Scan for the cell matching the given text and deliver its [x, y] coordinate at center. 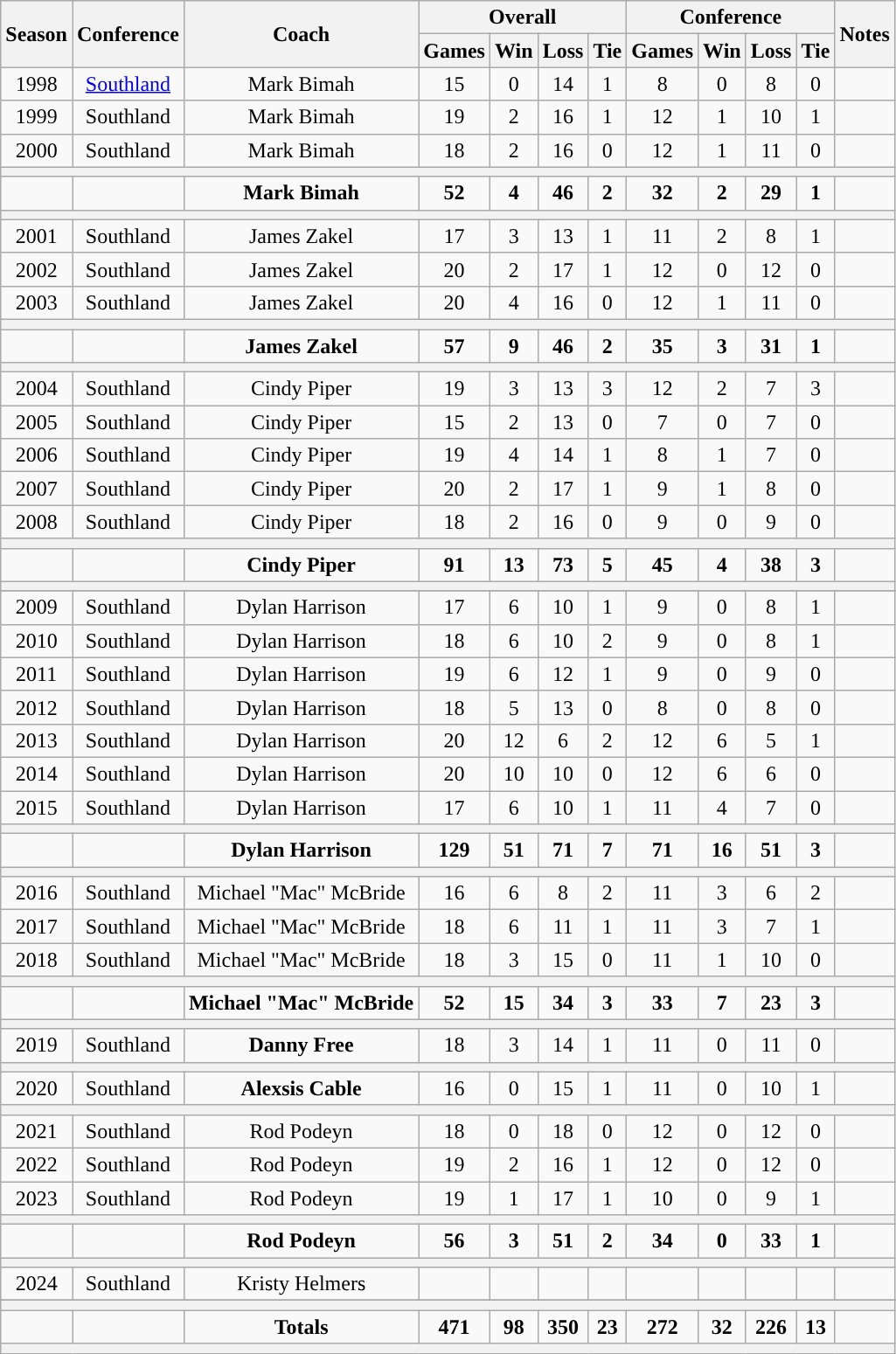
56 [455, 1241]
471 [455, 1327]
2014 [37, 774]
226 [771, 1327]
2002 [37, 269]
Coach [301, 34]
35 [663, 345]
2017 [37, 927]
2018 [37, 960]
Overall [523, 17]
29 [771, 193]
1999 [37, 117]
1998 [37, 84]
38 [771, 565]
2016 [37, 893]
2020 [37, 1088]
2012 [37, 707]
2003 [37, 302]
2006 [37, 455]
2001 [37, 236]
272 [663, 1327]
91 [455, 565]
45 [663, 565]
2007 [37, 489]
2010 [37, 641]
73 [563, 565]
350 [563, 1327]
2013 [37, 740]
Kristy Helmers [301, 1284]
57 [455, 345]
2005 [37, 422]
2024 [37, 1284]
2009 [37, 608]
Danny Free [301, 1045]
2021 [37, 1131]
2023 [37, 1198]
98 [514, 1327]
Alexsis Cable [301, 1088]
2011 [37, 674]
2000 [37, 150]
2008 [37, 522]
2004 [37, 389]
Notes [865, 34]
Season [37, 34]
2019 [37, 1045]
2015 [37, 807]
Totals [301, 1327]
31 [771, 345]
129 [455, 851]
2022 [37, 1164]
